For the text-containing cell, return its midpoint in (X, Y) coordinate format. 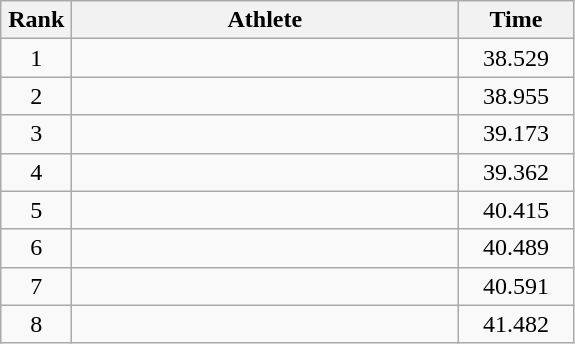
1 (36, 58)
40.415 (516, 210)
7 (36, 286)
39.173 (516, 134)
39.362 (516, 172)
40.489 (516, 248)
5 (36, 210)
Time (516, 20)
41.482 (516, 324)
3 (36, 134)
2 (36, 96)
6 (36, 248)
38.529 (516, 58)
38.955 (516, 96)
40.591 (516, 286)
4 (36, 172)
Rank (36, 20)
Athlete (265, 20)
8 (36, 324)
